For the text-containing cell, return its midpoint in [X, Y] coordinate format. 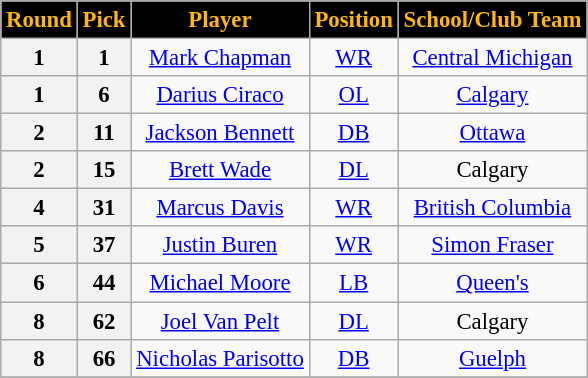
5 [39, 245]
Michael Moore [220, 283]
Marcus Davis [220, 208]
Jackson Bennett [220, 133]
Mark Chapman [220, 58]
Brett Wade [220, 170]
Central Michigan [492, 58]
Player [220, 20]
Guelph [492, 358]
62 [104, 321]
Pick [104, 20]
Position [354, 20]
Queen's [492, 283]
Nicholas Parisotto [220, 358]
11 [104, 133]
Round [39, 20]
44 [104, 283]
4 [39, 208]
Darius Ciraco [220, 95]
OL [354, 95]
15 [104, 170]
Joel Van Pelt [220, 321]
37 [104, 245]
British Columbia [492, 208]
Simon Fraser [492, 245]
LB [354, 283]
Justin Buren [220, 245]
Ottawa [492, 133]
School/Club Team [492, 20]
31 [104, 208]
66 [104, 358]
